From the cell containing the given text, extract its center point as (X, Y) coordinate. 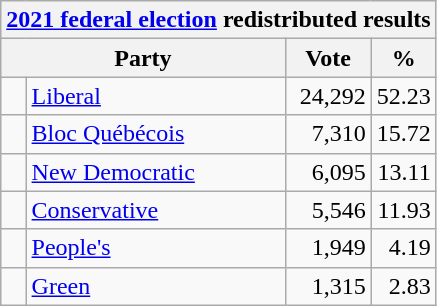
13.11 (404, 172)
Bloc Québécois (156, 134)
24,292 (328, 96)
Vote (328, 58)
15.72 (404, 134)
5,546 (328, 210)
7,310 (328, 134)
1,315 (328, 286)
2.83 (404, 286)
6,095 (328, 172)
1,949 (328, 248)
New Democratic (156, 172)
Party (143, 58)
11.93 (404, 210)
Liberal (156, 96)
4.19 (404, 248)
Green (156, 286)
2021 federal election redistributed results (218, 20)
People's (156, 248)
Conservative (156, 210)
% (404, 58)
52.23 (404, 96)
